Determine the (X, Y) coordinate at the center of the cell enclosing the given text.  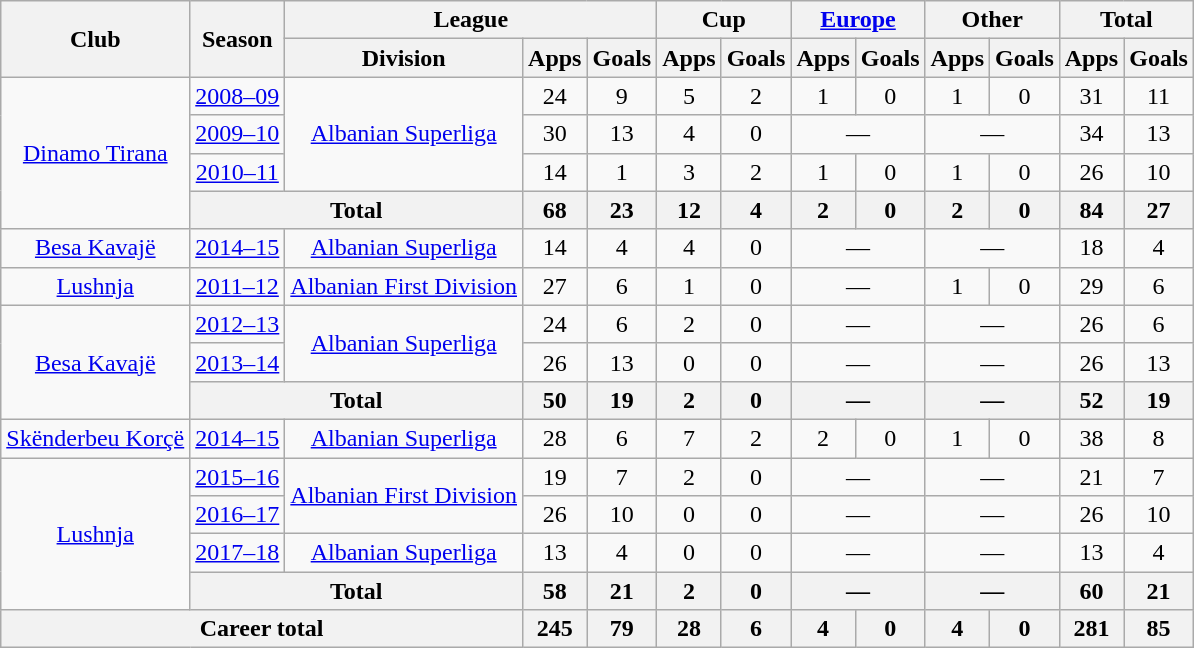
85 (1159, 629)
2017–18 (238, 553)
2008–09 (238, 96)
79 (622, 629)
Skënderbeu Korçë (96, 438)
2016–17 (238, 515)
18 (1091, 248)
23 (622, 210)
2010–11 (238, 172)
2015–16 (238, 477)
29 (1091, 286)
84 (1091, 210)
60 (1091, 591)
Other (992, 20)
2012–13 (238, 324)
38 (1091, 438)
Cup (724, 20)
Career total (262, 629)
Season (238, 39)
281 (1091, 629)
Division (404, 58)
52 (1091, 400)
31 (1091, 96)
9 (622, 96)
50 (555, 400)
34 (1091, 134)
58 (555, 591)
8 (1159, 438)
2009–10 (238, 134)
Club (96, 39)
2013–14 (238, 362)
2011–12 (238, 286)
245 (555, 629)
League (471, 20)
3 (689, 172)
Europe (858, 20)
11 (1159, 96)
Dinamo Tirana (96, 153)
12 (689, 210)
30 (555, 134)
5 (689, 96)
68 (555, 210)
